Locate the cell with the specified text and output its [x, y] center coordinate. 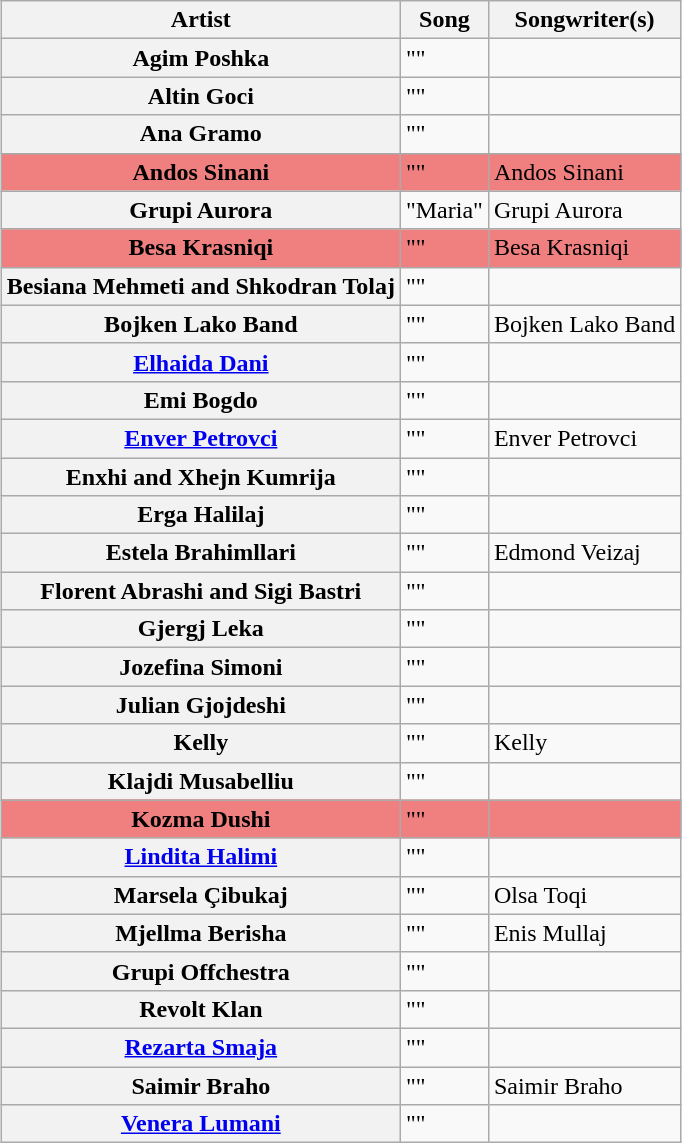
Emi Bogdo [200, 400]
Marsela Çibukaj [200, 895]
Venera Lumani [200, 1124]
Agim Poshka [200, 58]
Olsa Toqi [584, 895]
Revolt Klan [200, 1009]
Altin Goci [200, 96]
Besiana Mehmeti and Shkodran Tolaj [200, 286]
Estela Brahimllari [200, 553]
Elhaida Dani [200, 362]
Grupi Offchestra [200, 971]
"Maria" [444, 210]
Julian Gjojdeshi [200, 705]
Erga Halilaj [200, 515]
Klajdi Musabelliu [200, 781]
Lindita Halimi [200, 857]
Ana Gramo [200, 134]
Rezarta Smaja [200, 1047]
Enis Mullaj [584, 933]
Jozefina Simoni [200, 667]
Kozma Dushi [200, 819]
Mjellma Berisha [200, 933]
Artist [200, 20]
Enxhi and Xhejn Kumrija [200, 477]
Songwriter(s) [584, 20]
Edmond Veizaj [584, 553]
Gjergj Leka [200, 629]
Florent Abrashi and Sigi Bastri [200, 591]
Song [444, 20]
